Extract the (X, Y) coordinate from the center of the cell holding the provided text.  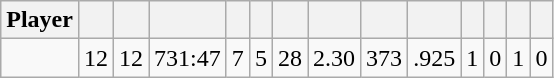
Player (40, 20)
373 (384, 58)
5 (260, 58)
.925 (434, 58)
7 (238, 58)
2.30 (334, 58)
731:47 (188, 58)
28 (290, 58)
